Capture the cell that displays the provided text and extract its (x, y) central coordinate. 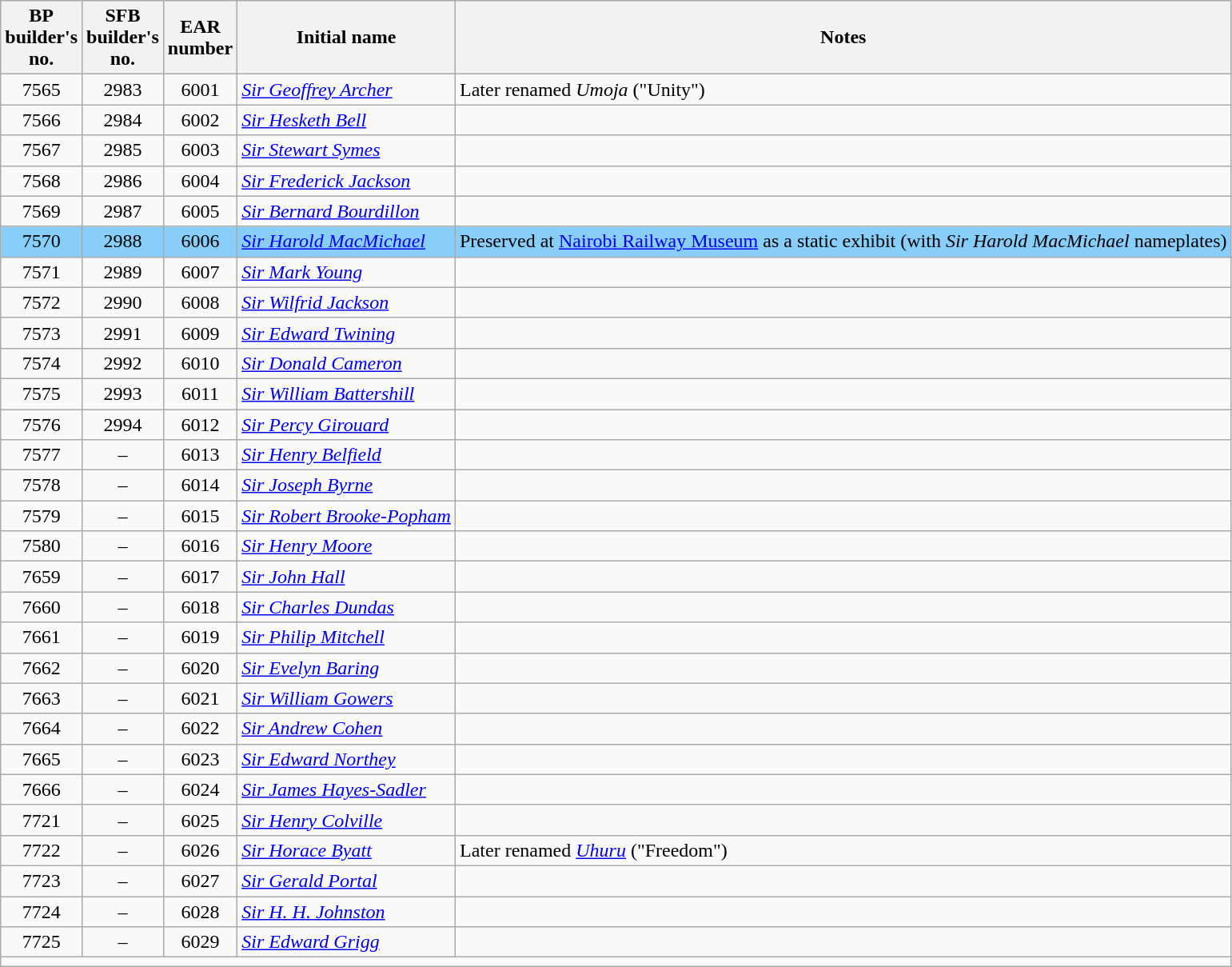
Sir Henry Moore (347, 546)
Sir Harold MacMichael (347, 242)
Sir Stewart Symes (347, 150)
6012 (200, 425)
BPbuilder'sno. (42, 38)
Sir Gerald Portal (347, 881)
Sir John Hall (347, 577)
2994 (123, 425)
Sir Donald Cameron (347, 363)
6013 (200, 455)
7724 (42, 911)
7662 (42, 668)
7579 (42, 516)
Later renamed Umoja ("Unity") (843, 90)
Later renamed Uhuru ("Freedom") (843, 850)
7573 (42, 333)
7659 (42, 577)
2989 (123, 272)
7578 (42, 485)
SFBbuilder'sno. (123, 38)
6008 (200, 302)
6028 (200, 911)
Sir Percy Girouard (347, 425)
7569 (42, 211)
Sir Hesketh Bell (347, 120)
6027 (200, 881)
7570 (42, 242)
Sir Evelyn Baring (347, 668)
7725 (42, 942)
7577 (42, 455)
Notes (843, 38)
6015 (200, 516)
7661 (42, 637)
6029 (200, 942)
2986 (123, 181)
7572 (42, 302)
6007 (200, 272)
7665 (42, 759)
Sir Bernard Bourdillon (347, 211)
6005 (200, 211)
Sir Edward Grigg (347, 942)
7663 (42, 698)
Sir Robert Brooke-Popham (347, 516)
6011 (200, 394)
2990 (123, 302)
6014 (200, 485)
7723 (42, 881)
Initial name (347, 38)
2993 (123, 394)
Sir Charles Dundas (347, 607)
Sir Edward Northey (347, 759)
2992 (123, 363)
7575 (42, 394)
6004 (200, 181)
6021 (200, 698)
6025 (200, 820)
7571 (42, 272)
2991 (123, 333)
6020 (200, 668)
Sir Joseph Byrne (347, 485)
Sir William Gowers (347, 698)
6019 (200, 637)
Sir Horace Byatt (347, 850)
2983 (123, 90)
Sir Henry Belfield (347, 455)
7660 (42, 607)
Sir Henry Colville (347, 820)
2985 (123, 150)
7580 (42, 546)
Sir William Battershill (347, 394)
6010 (200, 363)
EARnumber (200, 38)
6003 (200, 150)
Sir Geoffrey Archer (347, 90)
7568 (42, 181)
6023 (200, 759)
7574 (42, 363)
2984 (123, 120)
6016 (200, 546)
6006 (200, 242)
Sir Mark Young (347, 272)
7666 (42, 789)
Sir Edward Twining (347, 333)
6022 (200, 729)
Sir Frederick Jackson (347, 181)
6001 (200, 90)
2987 (123, 211)
7566 (42, 120)
Sir James Hayes-Sadler (347, 789)
6017 (200, 577)
Sir Philip Mitchell (347, 637)
7567 (42, 150)
Preserved at Nairobi Railway Museum as a static exhibit (with Sir Harold MacMichael nameplates) (843, 242)
7721 (42, 820)
7565 (42, 90)
6002 (200, 120)
6026 (200, 850)
Sir Andrew Cohen (347, 729)
6018 (200, 607)
7576 (42, 425)
7664 (42, 729)
6024 (200, 789)
Sir H. H. Johnston (347, 911)
Sir Wilfrid Jackson (347, 302)
7722 (42, 850)
6009 (200, 333)
2988 (123, 242)
